Identify which cell holds the provided text, then report its [x, y] central coordinate. 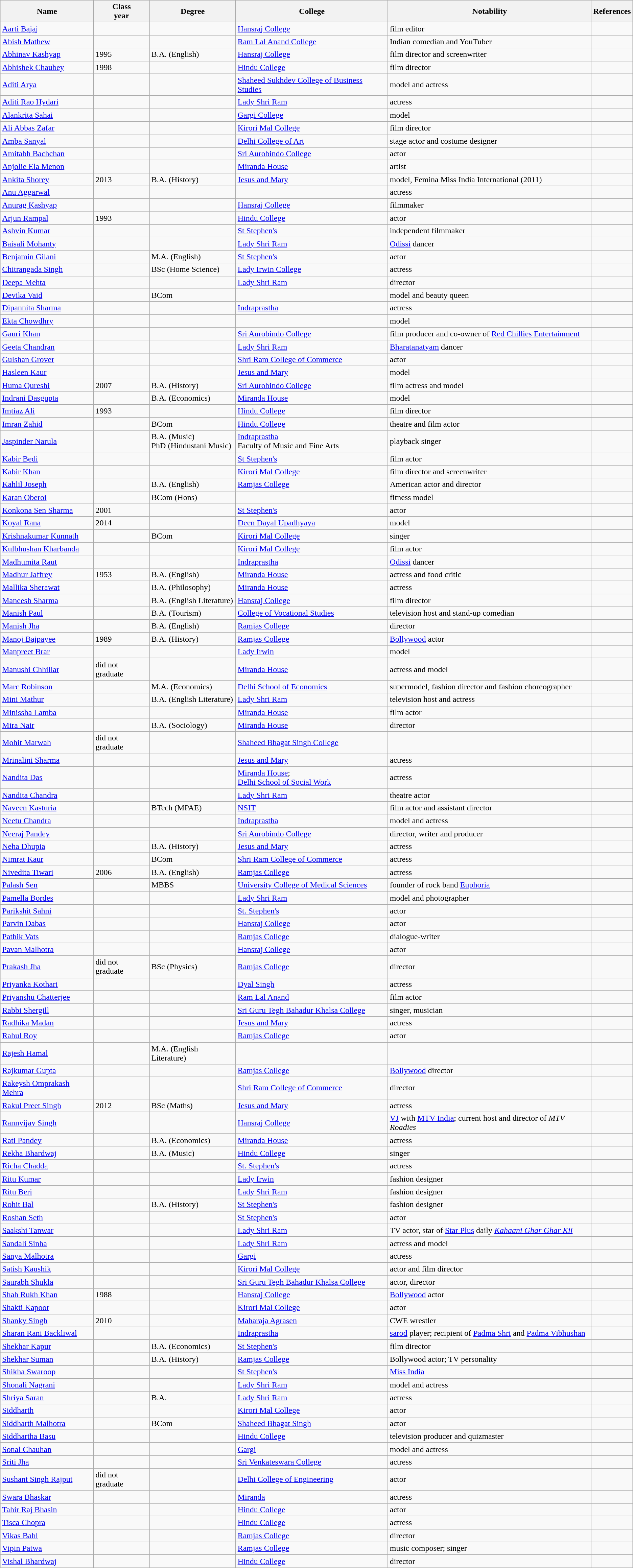
Sushant Singh Rajput [47, 1479]
Amitabh Bachchan [47, 153]
1988 [122, 1295]
Vishal Bhardwaj [47, 1561]
Ram Lal Anand College [312, 42]
Imtiaz Ali [47, 411]
Priyanshu Chatterjee [47, 997]
singer, musician [490, 1010]
Bollywood actor; TV personality [490, 1359]
Anurag Kashyap [47, 205]
Ritu Kumar [47, 1179]
Ekta Chowdhry [47, 321]
1989 [122, 639]
Siddhartha Basu [47, 1436]
BSc (Home Science) [193, 269]
B.A. (Sociology) [193, 725]
model and beauty queen [490, 295]
playback singer [490, 442]
Kulbhushan Kharbanda [47, 549]
Rajkumar Gupta [47, 1071]
Anu Aggarwal [47, 192]
Minissha Lamba [47, 712]
Gulshan Grover [47, 359]
Rannvijay Singh [47, 1123]
model and photographer [490, 898]
Manish Paul [47, 613]
Notability [490, 11]
MBBS [193, 885]
B.A. (Music)PhD (Hindustani Music) [193, 442]
Ali Abbas Zafar [47, 128]
American actor and director [490, 484]
TV actor, star of Star Plus daily Kahaani Ghar Ghar Kii [490, 1230]
Ram Lal Anand [312, 997]
model, Femina Miss India International (2011) [490, 180]
Bharatanatyam dancer [490, 347]
director, writer and producer [490, 833]
Sanya Malhotra [47, 1256]
Richa Chadda [47, 1166]
College of Vocational Studies [312, 613]
Priyanka Kothari [47, 984]
Indian comedian and YouTuber [490, 42]
Chitrangada Singh [47, 269]
Dipannita Sharma [47, 308]
Mohit Marwah [47, 742]
B.A. [193, 1398]
Naveen Kasturia [47, 808]
2013 [122, 180]
Nivedita Tiwari [47, 872]
Manushi Chhillar [47, 669]
Saakshi Tanwar [47, 1230]
Delhi School of Economics [312, 687]
CWE wrestler [490, 1321]
Koyal Rana [47, 523]
founder of rock band Euphoria [490, 885]
Rakul Preet Singh [47, 1106]
Aditi Rao Hydari [47, 102]
Madhumita Raut [47, 562]
sarod player; recipient of Padma Shri and Padma Vibhushan [490, 1333]
Nimrat Kaur [47, 859]
Gargi College [312, 115]
film editor [490, 29]
Anjolie Ela Menon [47, 166]
Parikshit Sahni [47, 911]
actor, director [490, 1282]
dialogue-writer [490, 936]
supermodel, fashion director and fashion choreographer [490, 687]
artist [490, 166]
References [612, 11]
2012 [122, 1106]
2006 [122, 872]
Imran Zahid [47, 424]
television producer and quizmaster [490, 1436]
M.A. (English Literature) [193, 1053]
Huma Qureshi [47, 385]
Geeta Chandran [47, 347]
Sri Venkateswara College [312, 1462]
Mini Mathur [47, 699]
Bollywood director [490, 1071]
Baisali Mohanty [47, 244]
Neha Dhupia [47, 847]
Vikas Bahl [47, 1536]
Rati Pandey [47, 1140]
Kahlil Joseph [47, 484]
Shonali Nagrani [47, 1385]
B.A. (Music) [193, 1153]
B.A. (Philosophy) [193, 587]
Abish Mathew [47, 42]
Rahul Roy [47, 1036]
Rekha Bhardwaj [47, 1153]
VJ with MTV India; current host and director of MTV Roadies [490, 1123]
Maneesh Sharma [47, 600]
Miss India [490, 1372]
Sandali Sinha [47, 1243]
Mira Nair [47, 725]
Shakti Kapoor [47, 1308]
College [312, 11]
Madhur Jaffrey [47, 574]
Gauri Khan [47, 334]
Abhinav Kashyap [47, 54]
Amba Sanyal [47, 141]
Shah Rukh Khan [47, 1295]
Konkona Sen Sharma [47, 510]
Ankita Shorey [47, 180]
Hasleen Kaur [47, 372]
Shekhar Suman [47, 1359]
Shaheed Bhagat Singh [312, 1423]
fitness model [490, 497]
Pamella Bordes [47, 898]
Swara Bhaskar [47, 1497]
theatre and film actor [490, 424]
actress and food critic [490, 574]
Rabbi Shergill [47, 1010]
2007 [122, 385]
Siddharth [47, 1410]
M.A. (Economics) [193, 687]
IndraprasthaFaculty of Music and Fine Arts [312, 442]
Pavan Malhotra [47, 949]
Classyear [122, 11]
Jaspinder Narula [47, 442]
Neeraj Pandey [47, 833]
Neetu Chandra [47, 821]
actor and film director [490, 1269]
Dyal Singh [312, 984]
B.A. (Tourism) [193, 613]
Shikha Swaroop [47, 1372]
Kabir Bedi [47, 459]
Aditi Arya [47, 85]
television host and stand-up comedian [490, 613]
Miranda [312, 1497]
Aarti Bajaj [47, 29]
M.A. (English) [193, 257]
Parvin Dabas [47, 924]
Manoj Bajpayee [47, 639]
Prakash Jha [47, 967]
Sriti Jha [47, 1462]
Delhi College of Engineering [312, 1479]
2014 [122, 523]
Alankrita Sahai [47, 115]
NSIT [312, 808]
Nandita Chandra [47, 795]
Devika Vaid [47, 295]
Ashvin Kumar [47, 231]
Shaheed Sukhdev College of Business Studies [312, 85]
film actor and assistant director [490, 808]
Saurabh Shukla [47, 1282]
Vipin Patwa [47, 1548]
Maharaja Agrasen [312, 1321]
BCom (Hons) [193, 497]
Rakeysh Omprakash Mehra [47, 1088]
2001 [122, 510]
Roshan Seth [47, 1217]
Manpreet Brar [47, 652]
Palash Sen [47, 885]
Kabir Khan [47, 472]
Degree [193, 11]
music composer; singer [490, 1548]
Shaheed Bhagat Singh College [312, 742]
Pathik Vats [47, 936]
Deen Dayal Upadhyaya [312, 523]
Shriya Saran [47, 1398]
Marc Robinson [47, 687]
University College of Medical Sciences [312, 885]
Ritu Beri [47, 1192]
Rajesh Hamal [47, 1053]
Miranda House;Delhi School of Social Work [312, 778]
Krishnakumar Kunnath [47, 536]
film producer and co-owner of Red Chillies Entertainment [490, 334]
Manish Jha [47, 626]
Tahir Raj Bhasin [47, 1510]
Benjamin Gilani [47, 257]
Nandita Das [47, 778]
Shanky Singh [47, 1321]
filmmaker [490, 205]
Mrinalini Sharma [47, 760]
television host and actress [490, 699]
Mallika Sherawat [47, 587]
Sharan Rani Backliwal [47, 1333]
theatre actor [490, 795]
Rohit Bal [47, 1205]
Arjun Rampal [47, 218]
Tisca Chopra [47, 1523]
Shekhar Kapur [47, 1346]
1995 [122, 54]
1953 [122, 574]
Satish Kaushik [47, 1269]
Delhi College of Art [312, 141]
Karan Oberoi [47, 497]
Deepa Mehta [47, 282]
Abhishek Chaubey [47, 67]
film actress and model [490, 385]
Siddharth Malhotra [47, 1423]
1998 [122, 67]
Lady Irwin College [312, 269]
stage actor and costume designer [490, 141]
Sonal Chauhan [47, 1449]
Radhika Madan [47, 1023]
independent filmmaker [490, 231]
BTech (MPAE) [193, 808]
BSc (Physics) [193, 967]
BSc (Maths) [193, 1106]
2010 [122, 1321]
Name [47, 11]
Indrani Dasgupta [47, 398]
